Pinpoint the cell where the given text exists, returning its [x, y] midpoint coordinate. 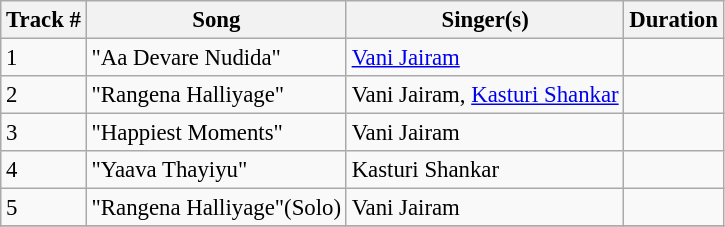
3 [44, 133]
Kasturi Shankar [485, 170]
"Yaava Thayiyu" [216, 170]
2 [44, 95]
Duration [674, 20]
5 [44, 208]
"Rangena Halliyage" [216, 95]
Singer(s) [485, 20]
"Rangena Halliyage"(Solo) [216, 208]
Track # [44, 20]
"Aa Devare Nudida" [216, 58]
"Happiest Moments" [216, 133]
Song [216, 20]
4 [44, 170]
1 [44, 58]
Vani Jairam, Kasturi Shankar [485, 95]
